Capture the cell that displays the provided text and extract its [X, Y] central coordinate. 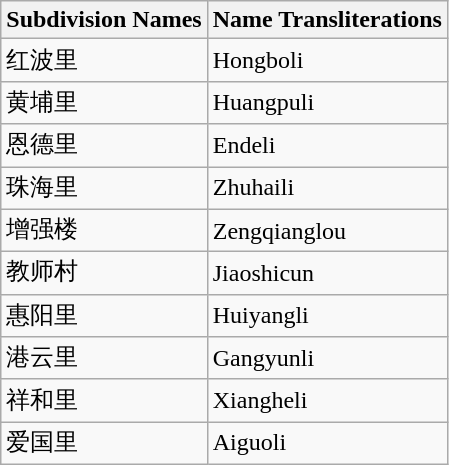
祥和里 [104, 400]
黄埔里 [104, 102]
Huiyangli [327, 316]
红波里 [104, 60]
Hongboli [327, 60]
港云里 [104, 358]
Zhuhaili [327, 188]
Jiaoshicun [327, 274]
Endeli [327, 146]
教师村 [104, 274]
Name Transliterations [327, 20]
Huangpuli [327, 102]
Xiangheli [327, 400]
爱国里 [104, 444]
Zengqianglou [327, 230]
珠海里 [104, 188]
Gangyunli [327, 358]
Subdivision Names [104, 20]
增强楼 [104, 230]
恩德里 [104, 146]
Aiguoli [327, 444]
惠阳里 [104, 316]
